Determine the (X, Y) coordinate at the center of the cell enclosing the given text.  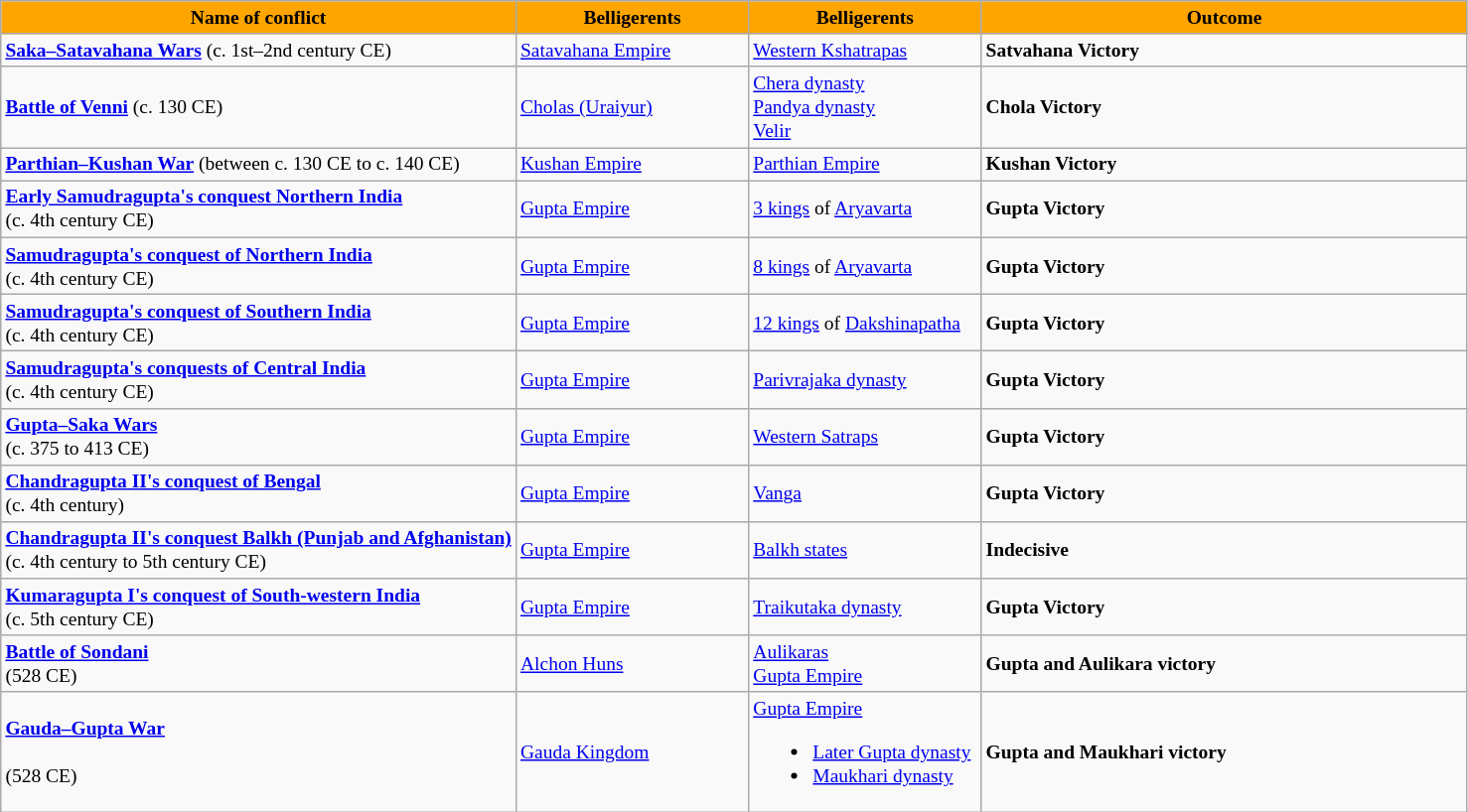
Samudragupta's conquest of Northern India(c. 4th century CE) (258, 266)
Cholas (Uraiyur) (632, 107)
Indecisive (1224, 550)
Balkh states (865, 550)
Gupta–Saka Wars(c. 375 to 413 CE) (258, 437)
Kumaragupta I's conquest of South-western India(c. 5th century CE) (258, 608)
Gupta and Maukhari victory (1224, 751)
Samudragupta's conquests of Central India(c. 4th century CE) (258, 379)
Kushan Empire (632, 165)
Chera dynastyPandya dynastyVelir (865, 107)
Chandragupta II's conquest Balkh (Punjab and Afghanistan)(c. 4th century to 5th century CE) (258, 550)
Satavahana Empire (632, 50)
Outcome (1224, 18)
Parivrajaka dynasty (865, 379)
Chandragupta II's conquest of Bengal(c. 4th century) (258, 492)
Early Samudragupta's conquest Northern India(c. 4th century CE) (258, 208)
Western Kshatrapas (865, 50)
Battle of Sondani(528 CE) (258, 663)
Kushan Victory (1224, 165)
Traikutaka dynasty (865, 608)
Gupta EmpireLater Gupta dynastyMaukhari dynasty (865, 751)
Western Satraps (865, 437)
3 kings of Aryavarta (865, 208)
Samudragupta's conquest of Southern India(c. 4th century CE) (258, 322)
12 kings of Dakshinapatha (865, 322)
Chola Victory (1224, 107)
Vanga (865, 492)
Gupta and Aulikara victory (1224, 663)
Parthian–Kushan War (between c. 130 CE to c. 140 CE) (258, 165)
Satvahana Victory (1224, 50)
Parthian Empire (865, 165)
AulikarasGupta Empire (865, 663)
Name of conflict (258, 18)
Saka–Satavahana Wars (c. 1st–2nd century CE) (258, 50)
Alchon Huns (632, 663)
Battle of Venni (c. 130 CE) (258, 107)
Gauda Kingdom (632, 751)
8 kings of Aryavarta (865, 266)
Gauda–Gupta War(528 CE) (258, 751)
